Pinpoint the cell where the given text exists, returning its (X, Y) midpoint coordinate. 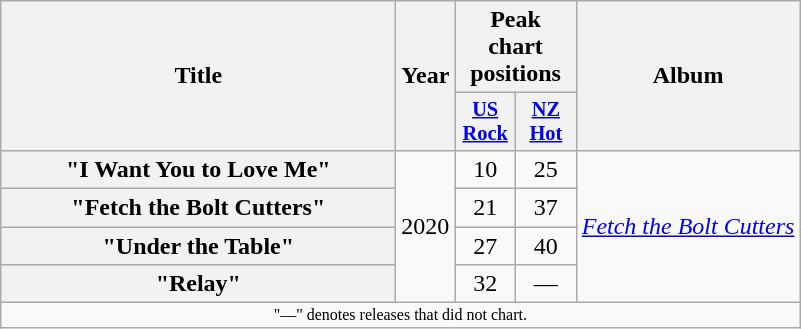
27 (486, 246)
40 (546, 246)
Fetch the Bolt Cutters (688, 226)
Title (198, 76)
32 (486, 284)
Peak chart positions (516, 47)
37 (546, 208)
10 (486, 169)
"Under the Table" (198, 246)
Year (426, 76)
"I Want You to Love Me" (198, 169)
"Fetch the Bolt Cutters" (198, 208)
"Relay" (198, 284)
2020 (426, 226)
25 (546, 169)
Album (688, 76)
"—" denotes releases that did not chart. (400, 315)
NZHot (546, 122)
21 (486, 208)
— (546, 284)
USRock (486, 122)
